Search for the cell housing the specified text and yield its (X, Y) center coordinate. 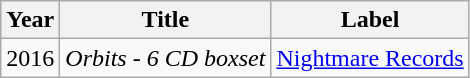
Year (30, 20)
Title (166, 20)
Nightmare Records (370, 58)
Label (370, 20)
Orbits - 6 CD boxset (166, 58)
2016 (30, 58)
